Capture the cell that displays the provided text and extract its [X, Y] central coordinate. 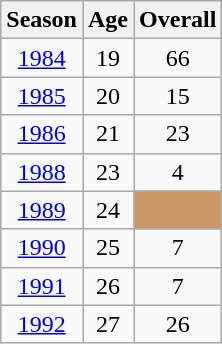
1990 [42, 248]
27 [108, 324]
1985 [42, 96]
Overall [178, 20]
15 [178, 96]
66 [178, 58]
1991 [42, 286]
Season [42, 20]
1992 [42, 324]
1989 [42, 210]
25 [108, 248]
21 [108, 134]
Age [108, 20]
20 [108, 96]
1988 [42, 172]
4 [178, 172]
19 [108, 58]
1984 [42, 58]
24 [108, 210]
1986 [42, 134]
